Return [X, Y] of the center of cell containing provided text 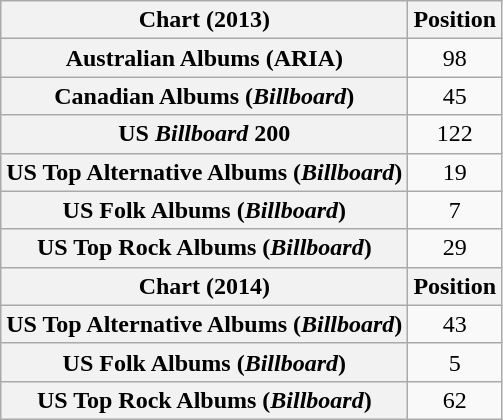
5 [455, 362]
Australian Albums (ARIA) [204, 58]
Canadian Albums (Billboard) [204, 96]
98 [455, 58]
Chart (2013) [204, 20]
Chart (2014) [204, 286]
62 [455, 400]
19 [455, 172]
43 [455, 324]
US Billboard 200 [204, 134]
45 [455, 96]
29 [455, 248]
122 [455, 134]
7 [455, 210]
